Provide the [x, y] coordinate of the cell's center where the given text is located.  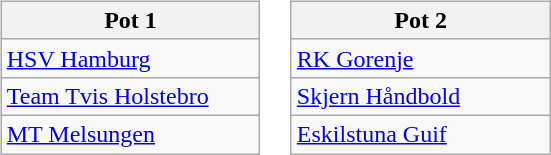
Pot 1 [130, 20]
Eskilstuna Guif [420, 134]
Skjern Håndbold [420, 96]
Team Tvis Holstebro [130, 96]
Pot 2 [420, 20]
RK Gorenje [420, 58]
HSV Hamburg [130, 58]
MT Melsungen [130, 134]
